Return the [x, y] coordinate for the center point of the cell that contains the specified text.  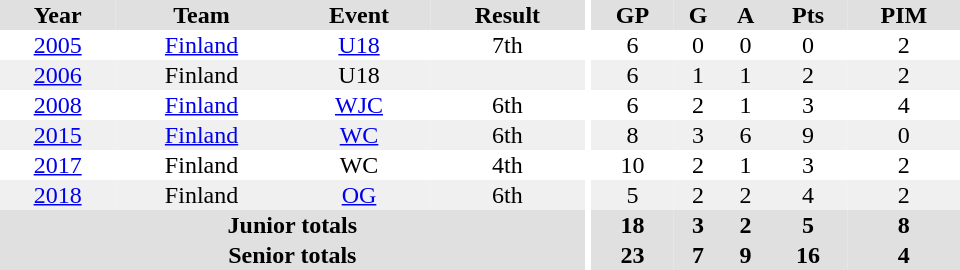
G [698, 15]
Team [202, 15]
2017 [58, 165]
2018 [58, 195]
2015 [58, 135]
OG [359, 195]
4th [507, 165]
A [746, 15]
WJC [359, 105]
Pts [808, 15]
Junior totals [292, 225]
2005 [58, 45]
GP [632, 15]
2008 [58, 105]
Year [58, 15]
7th [507, 45]
2006 [58, 75]
PIM [904, 15]
Event [359, 15]
7 [698, 255]
Senior totals [292, 255]
Result [507, 15]
18 [632, 225]
16 [808, 255]
23 [632, 255]
10 [632, 165]
